Output the [X, Y] coordinate of the center of the cell containing the given text.  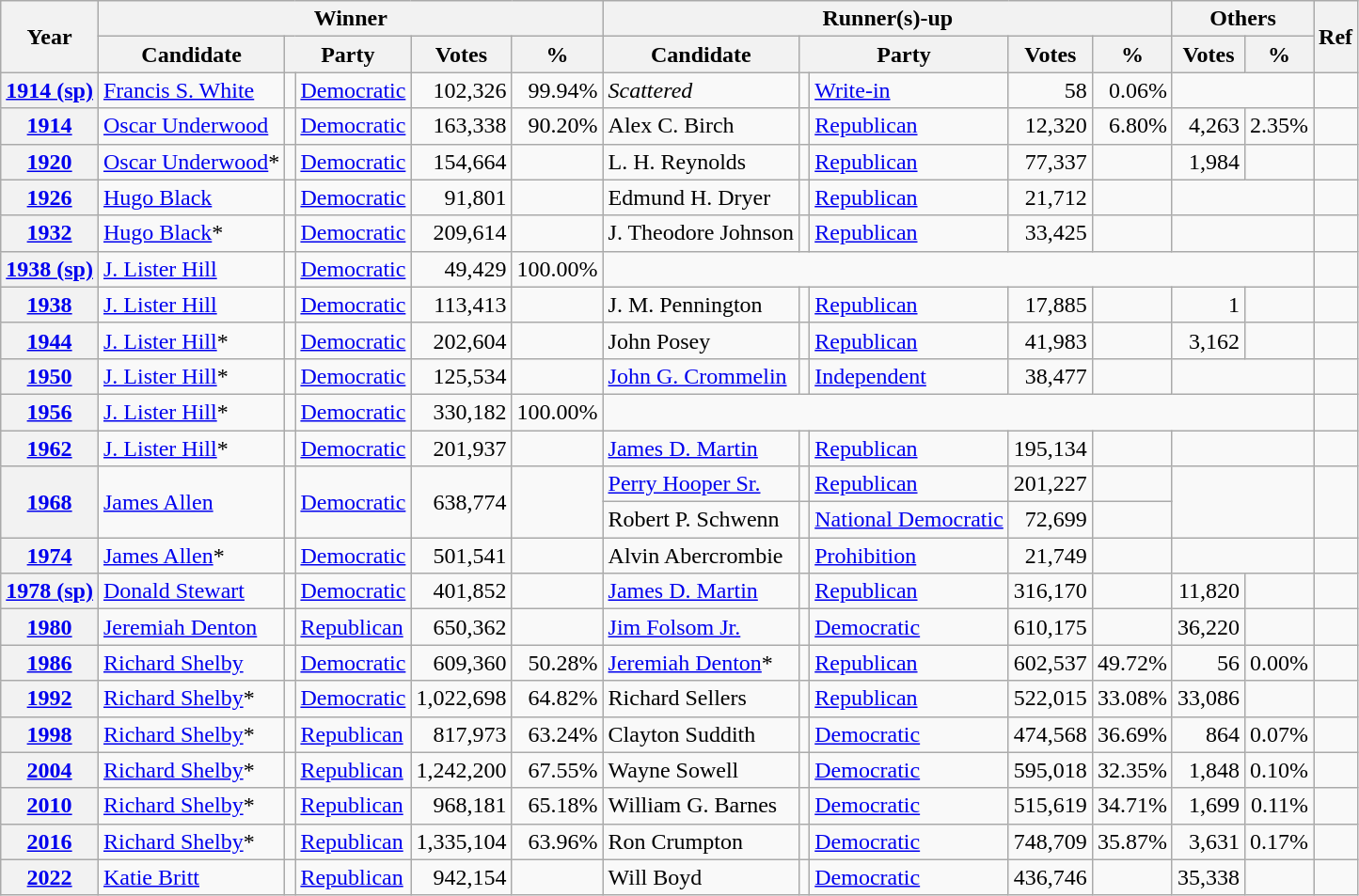
Winner [350, 19]
209,614 [461, 233]
36.69% [1132, 734]
1914 [50, 126]
638,774 [461, 502]
1978 (sp) [50, 591]
90.20% [557, 126]
Francis S. White [191, 90]
50.28% [557, 663]
864 [1208, 734]
67.55% [557, 770]
Oscar Underwood [191, 126]
32.35% [1132, 770]
49.72% [1132, 663]
35,338 [1208, 877]
436,746 [1050, 877]
64.82% [557, 699]
202,604 [461, 340]
Hugo Black [191, 197]
942,154 [461, 877]
595,018 [1050, 770]
34.71% [1132, 806]
2010 [50, 806]
33,086 [1208, 699]
Scattered [702, 90]
102,326 [461, 90]
63.96% [557, 841]
11,820 [1208, 591]
2004 [50, 770]
63.24% [557, 734]
Wayne Sowell [702, 770]
Alex C. Birch [702, 126]
0.06% [1132, 90]
Jim Folsom Jr. [702, 627]
610,175 [1050, 627]
12,320 [1050, 126]
1,242,200 [461, 770]
Alvin Abercrombie [702, 556]
2022 [50, 877]
154,664 [461, 162]
201,227 [1050, 484]
72,699 [1050, 520]
401,852 [461, 591]
Independent [909, 376]
817,973 [461, 734]
0.07% [1279, 734]
195,134 [1050, 448]
Richard Shelby [191, 663]
163,338 [461, 126]
1,335,104 [461, 841]
17,885 [1050, 305]
77,337 [1050, 162]
3,631 [1208, 841]
Perry Hooper Sr. [702, 484]
0.17% [1279, 841]
Richard Sellers [702, 699]
National Democratic [909, 520]
Will Boyd [702, 877]
6.80% [1132, 126]
L. H. Reynolds [702, 162]
56 [1208, 663]
Ref [1335, 37]
1 [1208, 305]
125,534 [461, 376]
Hugo Black* [191, 233]
1962 [50, 448]
316,170 [1050, 591]
2.35% [1279, 126]
William G. Barnes [702, 806]
21,712 [1050, 197]
1968 [50, 502]
1944 [50, 340]
49,429 [461, 269]
1974 [50, 556]
James Allen [191, 502]
0.11% [1279, 806]
1920 [50, 162]
Donald Stewart [191, 591]
58 [1050, 90]
0.10% [1279, 770]
Clayton Suddith [702, 734]
Ron Crumpton [702, 841]
522,015 [1050, 699]
36,220 [1208, 627]
Oscar Underwood* [191, 162]
201,937 [461, 448]
1956 [50, 412]
John G. Crommelin [702, 376]
3,162 [1208, 340]
1980 [50, 627]
515,619 [1050, 806]
748,709 [1050, 841]
1,699 [1208, 806]
501,541 [461, 556]
35.87% [1132, 841]
Edmund H. Dryer [702, 197]
99.94% [557, 90]
Jeremiah Denton* [702, 663]
38,477 [1050, 376]
330,182 [461, 412]
James Allen* [191, 556]
J. Theodore Johnson [702, 233]
1938 (sp) [50, 269]
21,749 [1050, 556]
Robert P. Schwenn [702, 520]
1,848 [1208, 770]
4,263 [1208, 126]
1914 (sp) [50, 90]
1938 [50, 305]
1926 [50, 197]
Prohibition [909, 556]
Others [1242, 19]
1932 [50, 233]
41,983 [1050, 340]
113,413 [461, 305]
1950 [50, 376]
33,425 [1050, 233]
602,537 [1050, 663]
Jeremiah Denton [191, 627]
John Posey [702, 340]
91,801 [461, 197]
Katie Britt [191, 877]
609,360 [461, 663]
65.18% [557, 806]
33.08% [1132, 699]
474,568 [1050, 734]
0.00% [1279, 663]
1992 [50, 699]
Write-in [909, 90]
650,362 [461, 627]
1,984 [1208, 162]
1998 [50, 734]
Runner(s)-up [888, 19]
1986 [50, 663]
1,022,698 [461, 699]
968,181 [461, 806]
J. M. Pennington [702, 305]
Year [50, 37]
2016 [50, 841]
